Return the (x, y) coordinate for the center point of the cell that contains the specified text.  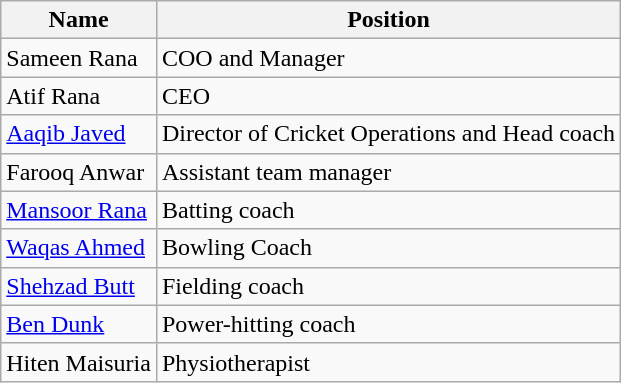
Farooq Anwar (79, 172)
Ben Dunk (79, 324)
Shehzad Butt (79, 286)
Assistant team manager (388, 172)
Bowling Coach (388, 248)
Position (388, 20)
Waqas Ahmed (79, 248)
Power-hitting coach (388, 324)
Director of Cricket Operations and Head coach (388, 134)
Sameen Rana (79, 58)
Aaqib Javed (79, 134)
Fielding coach (388, 286)
Mansoor Rana (79, 210)
CEO (388, 96)
Atif Rana (79, 96)
Hiten Maisuria (79, 362)
Physiotherapist (388, 362)
Name (79, 20)
COO and Manager (388, 58)
Batting coach (388, 210)
